For the text-containing cell, return its midpoint in (X, Y) coordinate format. 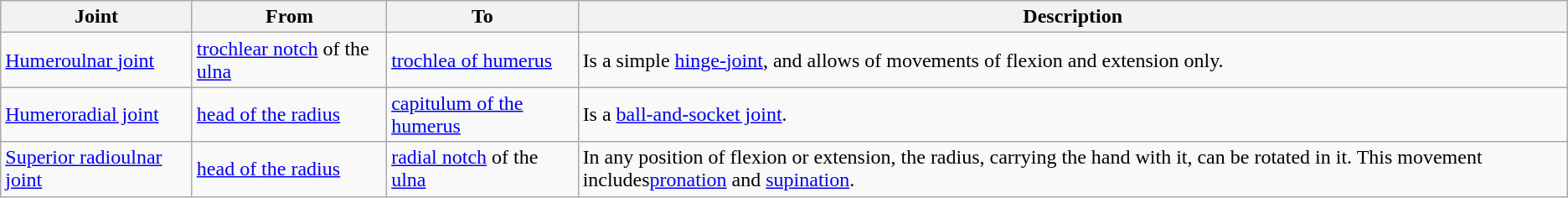
To (482, 17)
trochlear notch of the ulna (289, 60)
radial notch of the ulna (482, 169)
Humeroradial joint (97, 114)
From (289, 17)
Is a ball-and-socket joint. (1072, 114)
Is a simple hinge-joint, and allows of movements of flexion and extension only. (1072, 60)
In any position of flexion or extension, the radius, carrying the hand with it, can be rotated in it. This movement includespronation and supination. (1072, 169)
Superior radioulnar joint (97, 169)
capitulum of the humerus (482, 114)
Joint (97, 17)
Humeroulnar joint (97, 60)
Description (1072, 17)
trochlea of humerus (482, 60)
